Locate the cell with the specified text and output its (X, Y) center coordinate. 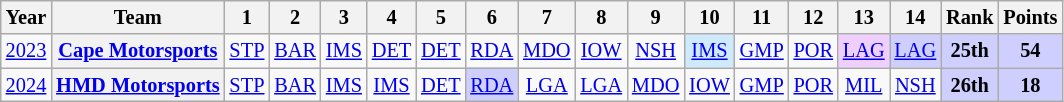
MIL (864, 85)
Year (26, 17)
25th (970, 51)
4 (392, 17)
5 (440, 17)
10 (709, 17)
2023 (26, 51)
54 (1030, 51)
13 (864, 17)
Points (1030, 17)
Cape Motorsports (138, 51)
7 (546, 17)
3 (344, 17)
Team (138, 17)
6 (492, 17)
2024 (26, 85)
2 (295, 17)
Rank (970, 17)
12 (814, 17)
14 (916, 17)
8 (601, 17)
18 (1030, 85)
1 (248, 17)
11 (762, 17)
26th (970, 85)
9 (656, 17)
HMD Motorsports (138, 85)
